Identify which cell holds the provided text, then report its [x, y] central coordinate. 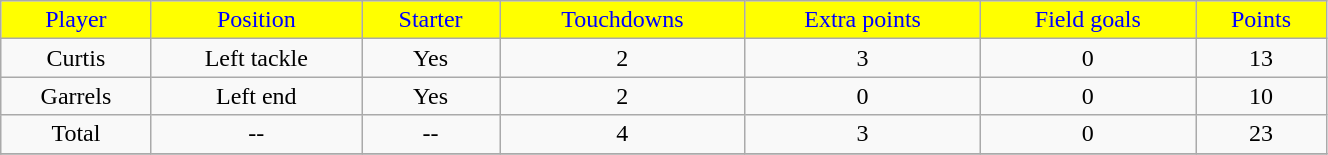
Curtis [76, 58]
Starter [431, 20]
10 [1262, 96]
Position [256, 20]
Touchdowns [622, 20]
Left tackle [256, 58]
23 [1262, 134]
Garrels [76, 96]
4 [622, 134]
Extra points [862, 20]
13 [1262, 58]
Player [76, 20]
Field goals [1088, 20]
Total [76, 134]
Points [1262, 20]
Left end [256, 96]
